Identify which cell holds the provided text, then report its [x, y] central coordinate. 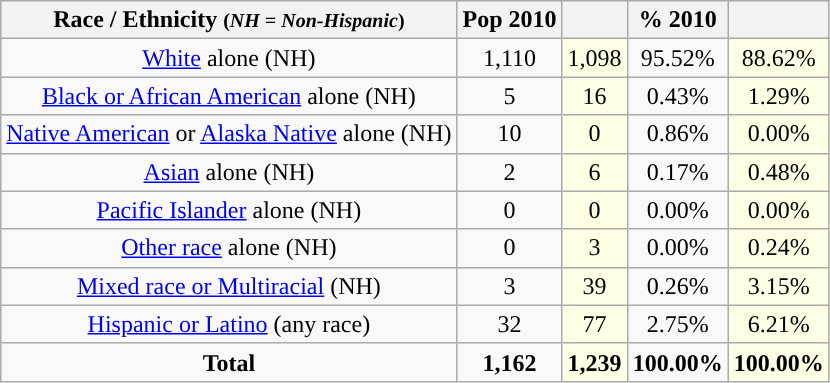
% 2010 [678, 20]
77 [594, 324]
2.75% [678, 324]
1,239 [594, 362]
2 [510, 172]
6.21% [778, 324]
6 [594, 172]
10 [510, 134]
32 [510, 324]
0.86% [678, 134]
0.26% [678, 286]
Native American or Alaska Native alone (NH) [229, 134]
3.15% [778, 286]
Pacific Islander alone (NH) [229, 210]
95.52% [678, 58]
0.43% [678, 96]
White alone (NH) [229, 58]
5 [510, 96]
1.29% [778, 96]
Race / Ethnicity (NH = Non-Hispanic) [229, 20]
Pop 2010 [510, 20]
Hispanic or Latino (any race) [229, 324]
Asian alone (NH) [229, 172]
Total [229, 362]
0.17% [678, 172]
0.48% [778, 172]
39 [594, 286]
Other race alone (NH) [229, 248]
1,162 [510, 362]
Black or African American alone (NH) [229, 96]
Mixed race or Multiracial (NH) [229, 286]
1,098 [594, 58]
0.24% [778, 248]
1,110 [510, 58]
88.62% [778, 58]
16 [594, 96]
